For the text-containing cell, return its midpoint in [X, Y] coordinate format. 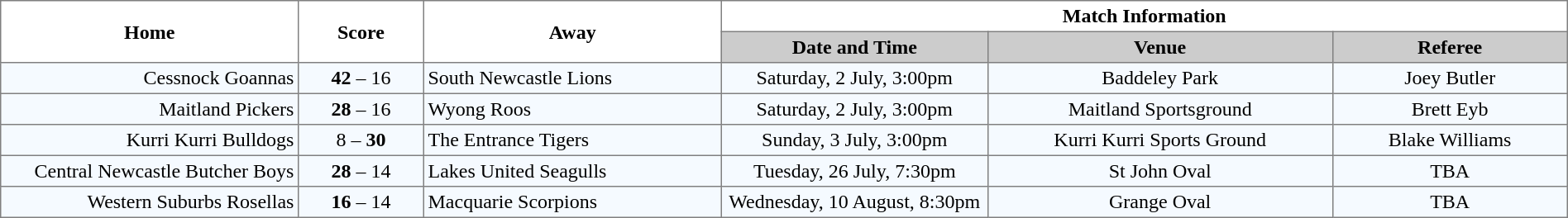
Sunday, 3 July, 3:00pm [854, 140]
South Newcastle Lions [572, 78]
28 – 16 [361, 109]
Kurri Kurri Bulldogs [150, 140]
Baddeley Park [1159, 78]
Match Information [1145, 17]
Home [150, 31]
Central Newcastle Butcher Boys [150, 171]
Cessnock Goannas [150, 78]
Grange Oval [1159, 202]
42 – 16 [361, 78]
Maitland Pickers [150, 109]
Away [572, 31]
Kurri Kurri Sports Ground [1159, 140]
The Entrance Tigers [572, 140]
Joey Butler [1450, 78]
Brett Eyb [1450, 109]
Date and Time [854, 47]
Referee [1450, 47]
Score [361, 31]
Western Suburbs Rosellas [150, 202]
Wednesday, 10 August, 8:30pm [854, 202]
Venue [1159, 47]
St John Oval [1159, 171]
Macquarie Scorpions [572, 202]
Maitland Sportsground [1159, 109]
28 – 14 [361, 171]
Tuesday, 26 July, 7:30pm [854, 171]
Lakes United Seagulls [572, 171]
16 – 14 [361, 202]
8 – 30 [361, 140]
Wyong Roos [572, 109]
Blake Williams [1450, 140]
